Scan for the cell matching the given text and deliver its [X, Y] coordinate at center. 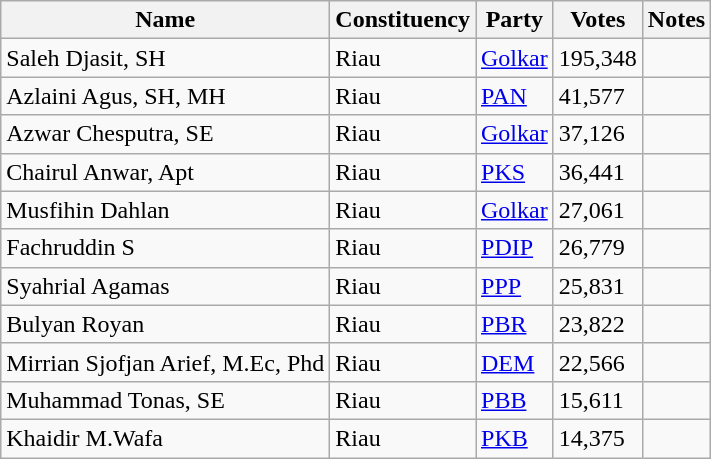
195,348 [598, 58]
Bulyan Royan [166, 324]
Name [166, 20]
PBB [515, 400]
Party [515, 20]
Chairul Anwar, Apt [166, 172]
36,441 [598, 172]
23,822 [598, 324]
25,831 [598, 286]
Fachruddin S [166, 248]
Khaidir M.Wafa [166, 438]
Syahrial Agamas [166, 286]
Musfihin Dahlan [166, 210]
DEM [515, 362]
41,577 [598, 96]
14,375 [598, 438]
27,061 [598, 210]
Notes [676, 20]
Muhammad Tonas, SE [166, 400]
Azwar Chesputra, SE [166, 134]
PPP [515, 286]
Mirrian Sjofjan Arief, M.Ec, Phd [166, 362]
Votes [598, 20]
Azlaini Agus, SH, MH [166, 96]
PDIP [515, 248]
PKB [515, 438]
PAN [515, 96]
37,126 [598, 134]
Constituency [403, 20]
22,566 [598, 362]
PKS [515, 172]
Saleh Djasit, SH [166, 58]
26,779 [598, 248]
15,611 [598, 400]
PBR [515, 324]
